For the text-containing cell, return its midpoint in [X, Y] coordinate format. 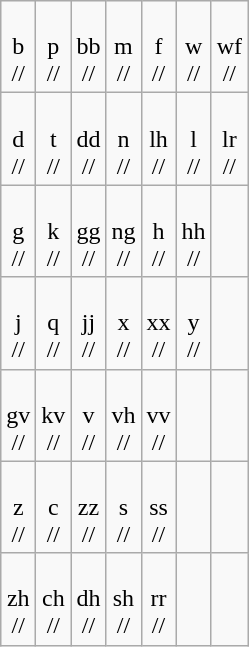
b// [18, 47]
p// [54, 47]
dd// [88, 139]
xx// [158, 323]
s// [124, 507]
z// [18, 507]
k// [54, 231]
hh// [194, 231]
gv// [18, 415]
w// [194, 47]
q// [54, 323]
ss// [158, 507]
ch// [54, 599]
t// [54, 139]
ng// [124, 231]
vv// [158, 415]
h// [158, 231]
v// [88, 415]
x// [124, 323]
zz// [88, 507]
bb// [88, 47]
dh// [88, 599]
sh// [124, 599]
f// [158, 47]
lh// [158, 139]
rr// [158, 599]
wf// [229, 47]
gg// [88, 231]
g// [18, 231]
c// [54, 507]
kv// [54, 415]
l// [194, 139]
y// [194, 323]
zh// [18, 599]
lr// [229, 139]
d// [18, 139]
j// [18, 323]
m// [124, 47]
n// [124, 139]
jj// [88, 323]
vh// [124, 415]
